Capture the cell that displays the provided text and extract its (x, y) central coordinate. 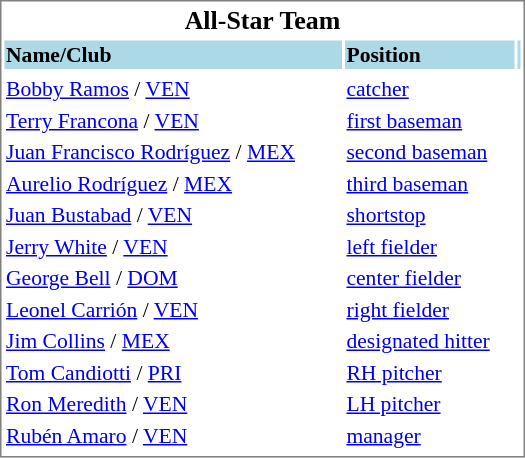
LH pitcher (430, 404)
Juan Francisco Rodríguez / MEX (172, 152)
Position (430, 54)
Name/Club (172, 54)
Bobby Ramos / VEN (172, 89)
center fielder (430, 278)
right fielder (430, 310)
Jim Collins / MEX (172, 341)
third baseman (430, 184)
Terry Francona / VEN (172, 120)
designated hitter (430, 341)
Rubén Amaro / VEN (172, 436)
manager (430, 436)
Aurelio Rodríguez / MEX (172, 184)
All-Star Team (262, 20)
catcher (430, 89)
George Bell / DOM (172, 278)
Leonel Carrión / VEN (172, 310)
Juan Bustabad / VEN (172, 215)
shortstop (430, 215)
RH pitcher (430, 372)
left fielder (430, 246)
Ron Meredith / VEN (172, 404)
Jerry White / VEN (172, 246)
first baseman (430, 120)
second baseman (430, 152)
Tom Candiotti / PRI (172, 372)
